Determine the (X, Y) coordinate at the center of the cell enclosing the given text.  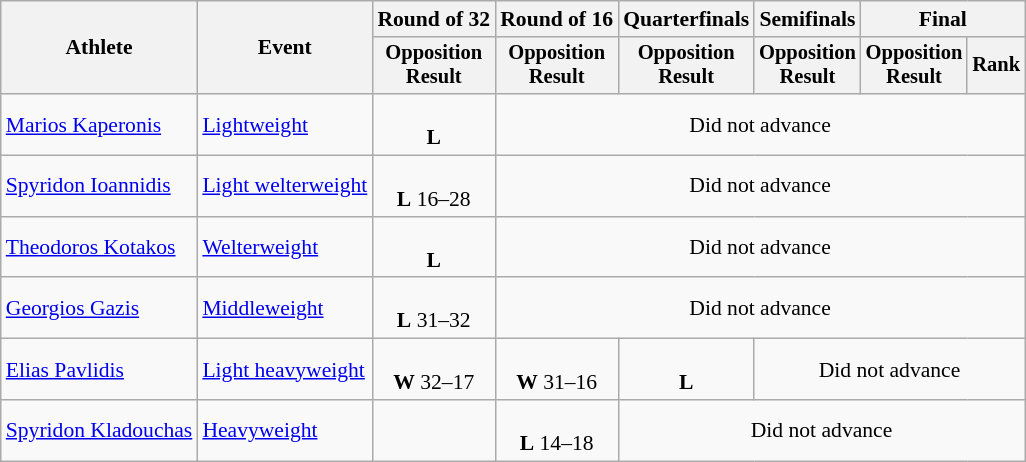
Final (943, 19)
Lightweight (284, 124)
Spyridon Ioannidis (100, 186)
Welterweight (284, 248)
W 32–17 (434, 370)
Light welterweight (284, 186)
Quarterfinals (686, 19)
Elias Pavlidis (100, 370)
L 31–32 (434, 308)
Rank (996, 66)
Marios Kaperonis (100, 124)
W 31–16 (556, 370)
Theodoros Kotakos (100, 248)
Georgios Gazis (100, 308)
Athlete (100, 48)
L 16–28 (434, 186)
Middleweight (284, 308)
Heavyweight (284, 430)
Round of 32 (434, 19)
L 14–18 (556, 430)
Spyridon Kladouchas (100, 430)
Round of 16 (556, 19)
Semifinals (808, 19)
Event (284, 48)
Light heavyweight (284, 370)
